Find where the given text appears and provide that cell's center as [X, Y] coordinate. 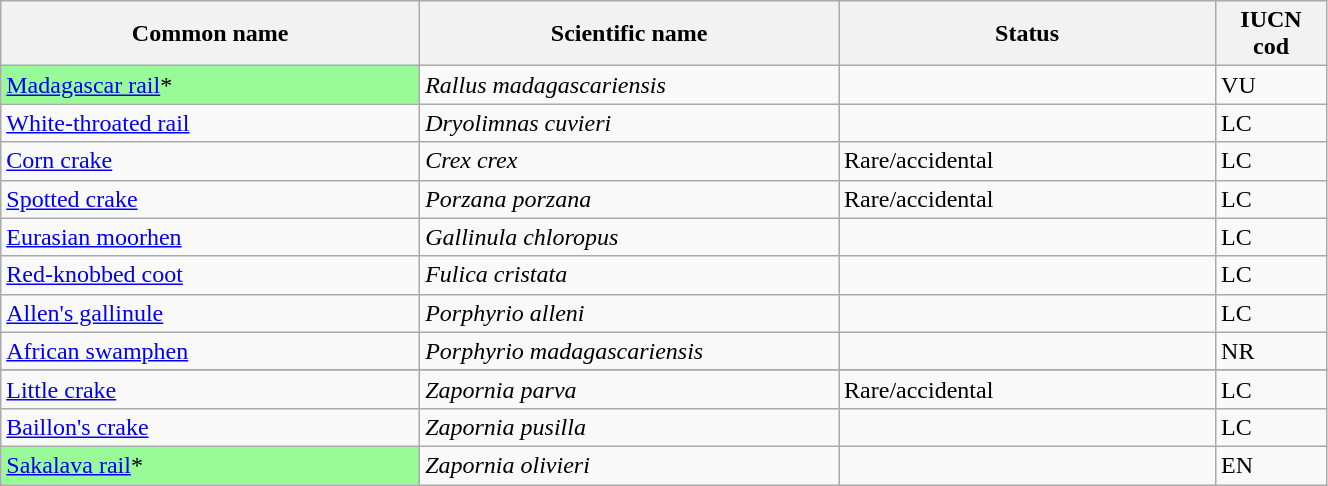
Scientific name [630, 34]
Zapornia olivieri [630, 465]
Porphyrio madagascariensis [630, 351]
VU [1272, 85]
IUCN cod [1272, 34]
Gallinula chloropus [630, 237]
Madagascar rail* [210, 85]
Sakalava rail* [210, 465]
Status [1028, 34]
Corn crake [210, 161]
Allen's gallinule [210, 313]
Baillon's crake [210, 427]
Zapornia pusilla [630, 427]
Dryolimnas cuvieri [630, 123]
Little crake [210, 389]
Crex crex [630, 161]
Porzana porzana [630, 199]
Red-knobbed coot [210, 275]
African swamphen [210, 351]
Common name [210, 34]
Zapornia parva [630, 389]
Rallus madagascariensis [630, 85]
Porphyrio alleni [630, 313]
Spotted crake [210, 199]
White-throated rail [210, 123]
Eurasian moorhen [210, 237]
EN [1272, 465]
Fulica cristata [630, 275]
NR [1272, 351]
